For the text-containing cell, return its midpoint in [x, y] coordinate format. 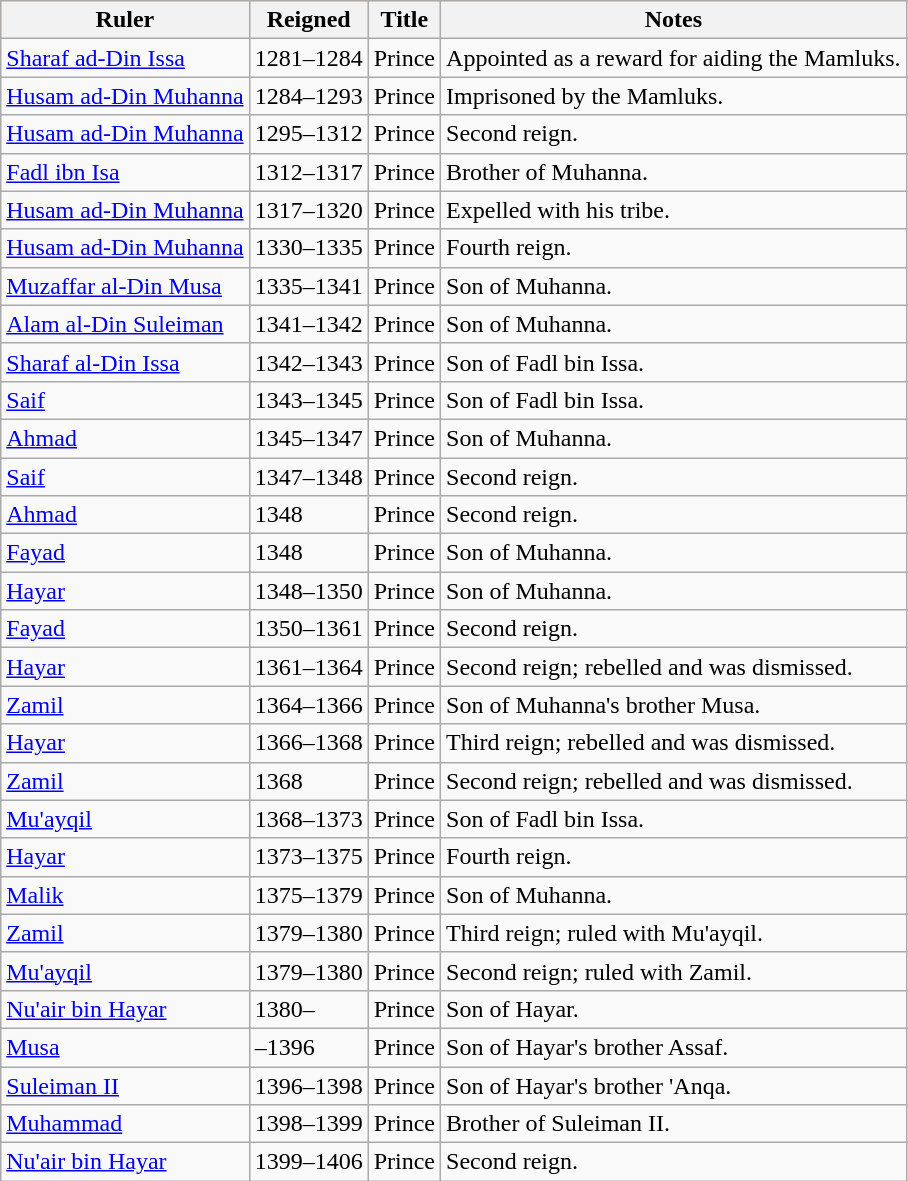
1348–1350 [308, 591]
1335–1341 [308, 286]
Reigned [308, 20]
Suleiman II [125, 1085]
Muhammad [125, 1124]
Fadl ibn Isa [125, 172]
Notes [674, 20]
Imprisoned by the Mamluks. [674, 96]
Son of Hayar's brother 'Anqa. [674, 1085]
1347–1348 [308, 477]
1295–1312 [308, 134]
1345–1347 [308, 438]
1312–1317 [308, 172]
Brother of Muhanna. [674, 172]
1350–1361 [308, 629]
1343–1345 [308, 400]
Son of Hayar. [674, 1009]
1341–1342 [308, 324]
Sharaf ad-Din Issa [125, 58]
Alam al-Din Suleiman [125, 324]
Third reign; rebelled and was dismissed. [674, 743]
1342–1343 [308, 362]
Expelled with his tribe. [674, 210]
–1396 [308, 1047]
Sharaf al-Din Issa [125, 362]
Musa [125, 1047]
Son of Muhanna's brother Musa. [674, 705]
1368 [308, 781]
1375–1379 [308, 895]
Third reign; ruled with Mu'ayqil. [674, 933]
1317–1320 [308, 210]
1330–1335 [308, 248]
1281–1284 [308, 58]
Appointed as a reward for aiding the Mamluks. [674, 58]
Muzaffar al-Din Musa [125, 286]
1368–1373 [308, 819]
1364–1366 [308, 705]
1366–1368 [308, 743]
Son of Hayar's brother Assaf. [674, 1047]
Title [404, 20]
1284–1293 [308, 96]
Malik [125, 895]
1396–1398 [308, 1085]
1373–1375 [308, 857]
1380– [308, 1009]
Brother of Suleiman II. [674, 1124]
1361–1364 [308, 667]
1399–1406 [308, 1162]
Ruler [125, 20]
1398–1399 [308, 1124]
Second reign; ruled with Zamil. [674, 971]
